Find where the given text appears and provide that cell's center as [X, Y] coordinate. 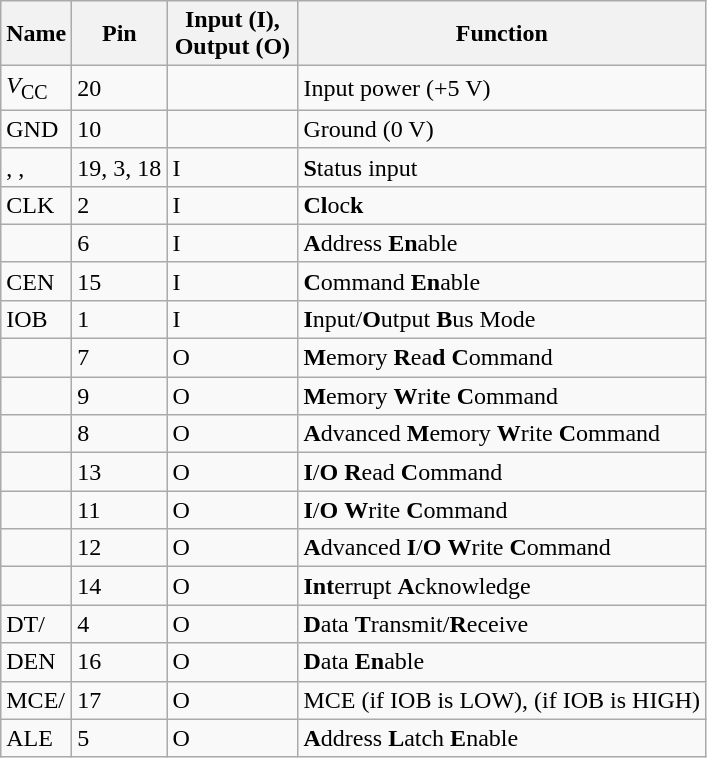
Name [36, 34]
Ground (0 V) [502, 129]
Input (I),Output (O) [232, 34]
Data Enable [502, 662]
Input/Output Bus Mode [502, 319]
15 [120, 281]
Memory Read Command [502, 358]
DT/ [36, 624]
8 [120, 434]
2 [120, 205]
MCE/ [36, 700]
VCC [36, 88]
10 [120, 129]
12 [120, 548]
4 [120, 624]
Command Enable [502, 281]
Function [502, 34]
Input power (+5 V) [502, 88]
20 [120, 88]
Data Transmit/Receive [502, 624]
Advanced Memory Write Command [502, 434]
GND [36, 129]
CLK [36, 205]
1 [120, 319]
7 [120, 358]
19, 3, 18 [120, 167]
Status input [502, 167]
6 [120, 243]
Pin [120, 34]
CEN [36, 281]
13 [120, 472]
ALE [36, 738]
I/O Write Command [502, 510]
, , [36, 167]
DEN [36, 662]
Clock [502, 205]
Interrupt Acknowledge [502, 586]
5 [120, 738]
Advanced I/O Write Command [502, 548]
11 [120, 510]
Address Enable [502, 243]
MCE (if IOB is LOW), (if IOB is HIGH) [502, 700]
Address Latch Enable [502, 738]
16 [120, 662]
14 [120, 586]
IOB [36, 319]
I/O Read Command [502, 472]
Memory Write Command [502, 396]
17 [120, 700]
9 [120, 396]
